Scan for the cell matching the given text and deliver its [x, y] coordinate at center. 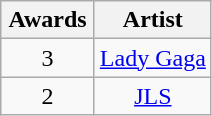
Lady Gaga [152, 58]
3 [48, 58]
Artist [152, 20]
2 [48, 96]
Awards [48, 20]
JLS [152, 96]
